Identify which cell holds the provided text, then report its (x, y) central coordinate. 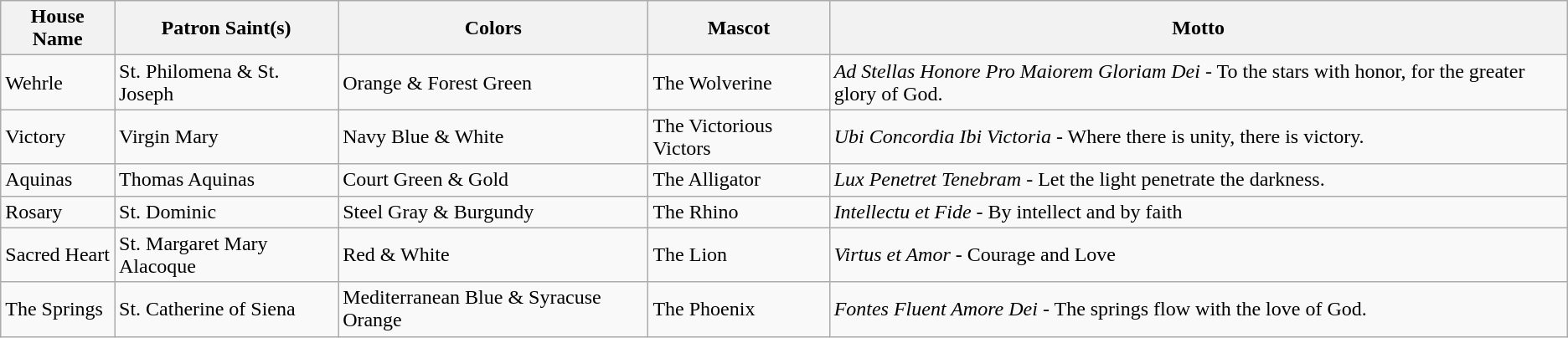
Patron Saint(s) (226, 28)
House Name (58, 28)
Fontes Fluent Amore Dei - The springs flow with the love of God. (1198, 310)
Intellectu et Fide - By intellect and by faith (1198, 212)
Thomas Aquinas (226, 180)
Virgin Mary (226, 137)
Orange & Forest Green (493, 82)
Court Green & Gold (493, 180)
Aquinas (58, 180)
The Rhino (739, 212)
Virtus et Amor - Courage and Love (1198, 254)
St. Catherine of Siena (226, 310)
Victory (58, 137)
Colors (493, 28)
Mediterranean Blue & Syracuse Orange (493, 310)
Red & White (493, 254)
Wehrle (58, 82)
The Alligator (739, 180)
Motto (1198, 28)
Ad Stellas Honore Pro Maiorem Gloriam Dei - To the stars with honor, for the greater glory of God. (1198, 82)
St. Margaret Mary Alacoque (226, 254)
Mascot (739, 28)
Ubi Concordia Ibi Victoria - Where there is unity, there is victory. (1198, 137)
Steel Gray & Burgundy (493, 212)
St. Dominic (226, 212)
Rosary (58, 212)
Sacred Heart (58, 254)
The Lion (739, 254)
Lux Penetret Tenebram - Let the light penetrate the darkness. (1198, 180)
The Victorious Victors (739, 137)
Navy Blue & White (493, 137)
The Phoenix (739, 310)
St. Philomena & St. Joseph (226, 82)
The Wolverine (739, 82)
The Springs (58, 310)
